Find where the given text appears and provide that cell's center as (x, y) coordinate. 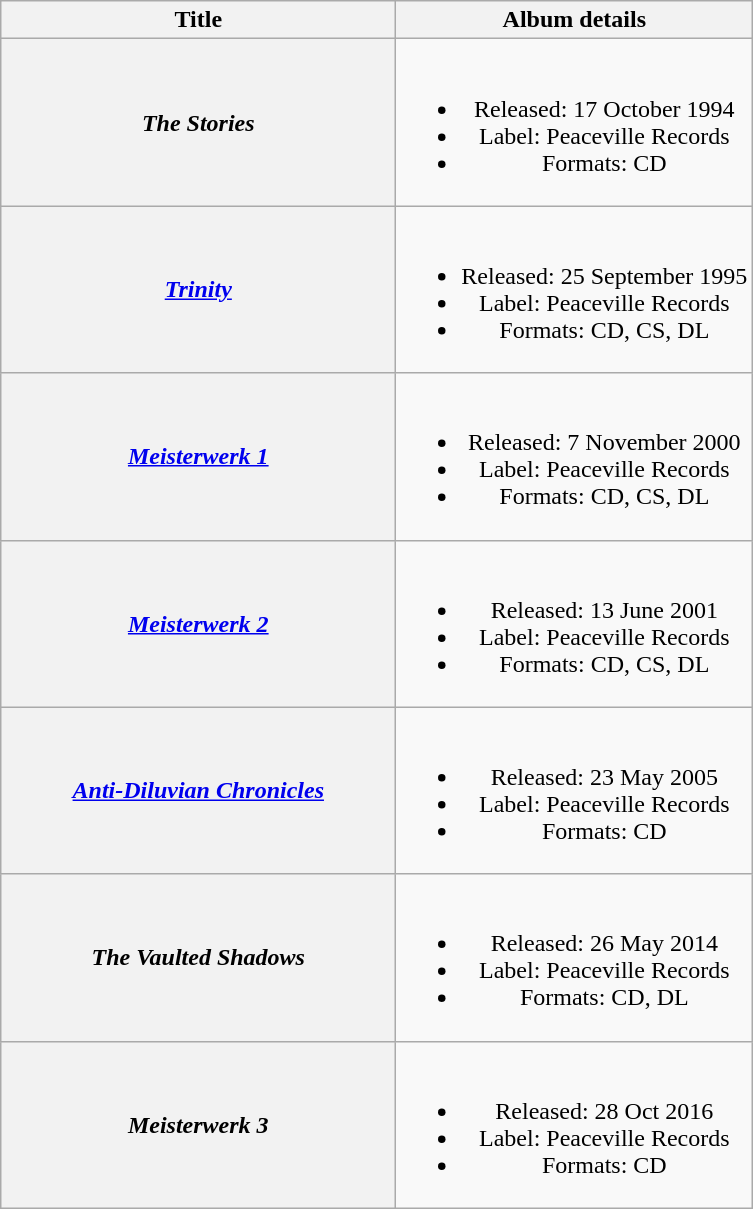
Album details (574, 20)
Meisterwerk 2 (198, 624)
Released: 26 May 2014Label: Peaceville RecordsFormats: CD, DL (574, 958)
Released: 17 October 1994Label: Peaceville RecordsFormats: CD (574, 122)
The Stories (198, 122)
Released: 7 November 2000Label: Peaceville RecordsFormats: CD, CS, DL (574, 456)
Released: 28 Oct 2016Label: Peaceville RecordsFormats: CD (574, 1124)
Title (198, 20)
Anti-Diluvian Chronicles (198, 790)
Meisterwerk 3 (198, 1124)
Released: 13 June 2001Label: Peaceville RecordsFormats: CD, CS, DL (574, 624)
Released: 23 May 2005Label: Peaceville RecordsFormats: CD (574, 790)
The Vaulted Shadows (198, 958)
Released: 25 September 1995Label: Peaceville RecordsFormats: CD, CS, DL (574, 290)
Meisterwerk 1 (198, 456)
Trinity (198, 290)
